Output the [X, Y] coordinate of the center of the cell containing the given text.  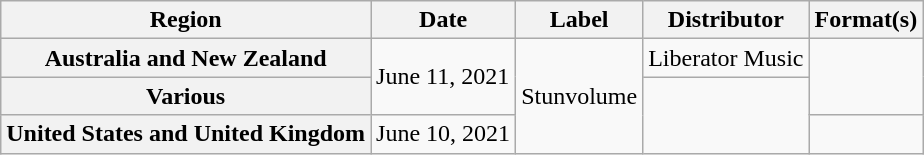
Liberator Music [726, 58]
United States and United Kingdom [186, 134]
Various [186, 96]
June 10, 2021 [444, 134]
Format(s) [866, 20]
Distributor [726, 20]
Australia and New Zealand [186, 58]
Label [580, 20]
Date [444, 20]
Region [186, 20]
June 11, 2021 [444, 77]
Stunvolume [580, 96]
